Provide the (X, Y) coordinate of the cell's center where the given text is located.  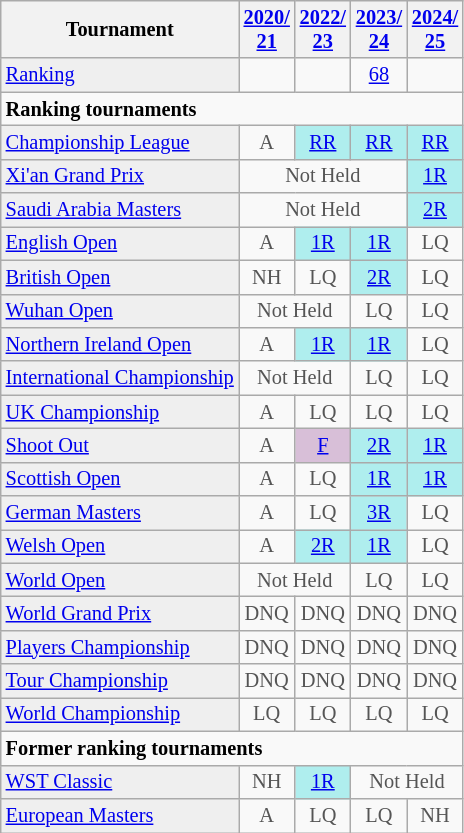
World Open (120, 580)
Northern Ireland Open (120, 344)
German Masters (120, 513)
Championship League (120, 142)
Saudi Arabia Masters (120, 210)
British Open (120, 277)
Welsh Open (120, 546)
2020/21 (267, 29)
Players Championship (120, 647)
European Masters (120, 815)
3R (379, 513)
World Championship (120, 714)
Ranking tournaments (232, 109)
Tour Championship (120, 681)
World Grand Prix (120, 613)
68 (379, 75)
2024/25 (435, 29)
2022/23 (323, 29)
WST Classic (120, 782)
2023/24 (379, 29)
Tournament (120, 29)
Xi'an Grand Prix (120, 176)
F (323, 445)
Ranking (120, 75)
English Open (120, 243)
Wuhan Open (120, 311)
International Championship (120, 378)
Scottish Open (120, 479)
Shoot Out (120, 445)
Former ranking tournaments (232, 748)
UK Championship (120, 412)
